Return [x, y] of the center of cell containing provided text 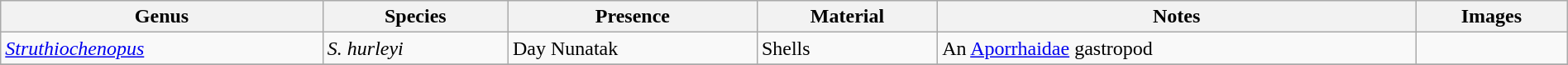
Struthiochenopus [162, 48]
S. hurleyi [415, 48]
Shells [847, 48]
Notes [1177, 17]
Species [415, 17]
Presence [632, 17]
Day Nunatak [632, 48]
Genus [162, 17]
An Aporrhaidae gastropod [1177, 48]
Images [1492, 17]
Material [847, 17]
